Locate the cell with the specified text and output its [x, y] center coordinate. 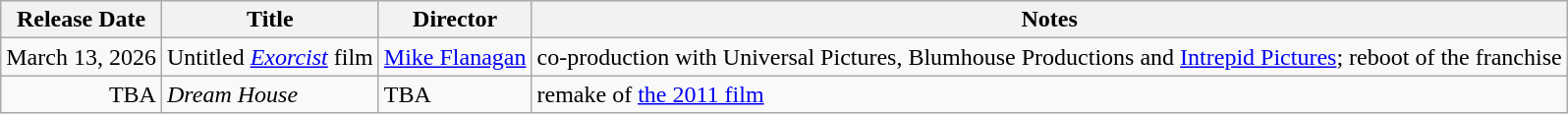
Mike Flanagan [455, 57]
Notes [1049, 20]
Director [455, 20]
Untitled Exorcist film [269, 57]
Title [269, 20]
co-production with Universal Pictures, Blumhouse Productions and Intrepid Pictures; reboot of the franchise [1049, 57]
remake of the 2011 film [1049, 94]
March 13, 2026 [82, 57]
Release Date [82, 20]
Dream House [269, 94]
